Provide the (X, Y) coordinate of the cell's center where the given text is located.  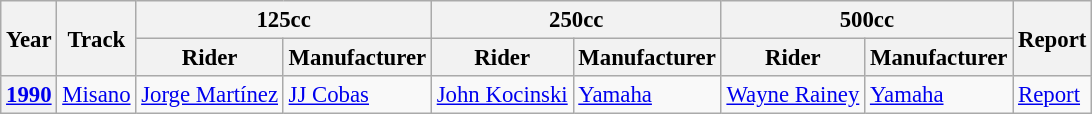
Jorge Martínez (210, 95)
John Kocinski (502, 95)
250cc (576, 20)
Year (29, 38)
Wayne Rainey (793, 95)
1990 (29, 95)
125cc (284, 20)
JJ Cobas (357, 95)
Track (96, 38)
500cc (867, 20)
Misano (96, 95)
